Provide the [X, Y] coordinate of the cell's center where the given text is located.  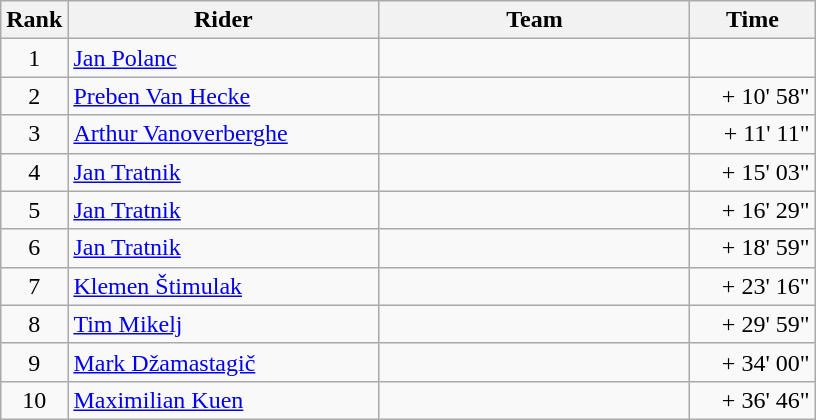
+ 16' 29" [752, 210]
6 [34, 248]
3 [34, 134]
7 [34, 286]
+ 36' 46" [752, 400]
Preben Van Hecke [224, 96]
+ 34' 00" [752, 362]
Team [534, 20]
Rank [34, 20]
4 [34, 172]
1 [34, 58]
10 [34, 400]
+ 10' 58" [752, 96]
+ 18' 59" [752, 248]
Mark Džamastagič [224, 362]
+ 15' 03" [752, 172]
5 [34, 210]
+ 23' 16" [752, 286]
+ 11' 11" [752, 134]
Jan Polanc [224, 58]
Tim Mikelj [224, 324]
Rider [224, 20]
2 [34, 96]
Time [752, 20]
Maximilian Kuen [224, 400]
+ 29' 59" [752, 324]
8 [34, 324]
9 [34, 362]
Klemen Štimulak [224, 286]
Arthur Vanoverberghe [224, 134]
